Determine the (x, y) coordinate at the center of the cell enclosing the given text.  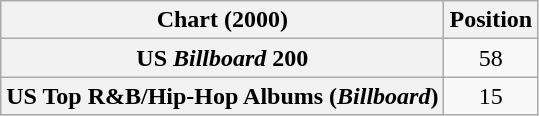
Position (491, 20)
Chart (2000) (222, 20)
US Billboard 200 (222, 58)
58 (491, 58)
US Top R&B/Hip-Hop Albums (Billboard) (222, 96)
15 (491, 96)
